Detect which cell encompasses the target text, then output its [x, y] center coordinate. 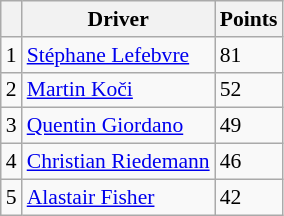
Martin Koči [118, 90]
49 [249, 126]
Driver [118, 19]
1 [12, 55]
4 [12, 162]
52 [249, 90]
2 [12, 90]
Quentin Giordano [118, 126]
3 [12, 126]
5 [12, 197]
Alastair Fisher [118, 197]
81 [249, 55]
Stéphane Lefebvre [118, 55]
42 [249, 197]
Points [249, 19]
46 [249, 162]
Christian Riedemann [118, 162]
